Pinpoint the cell where the given text exists, returning its [x, y] midpoint coordinate. 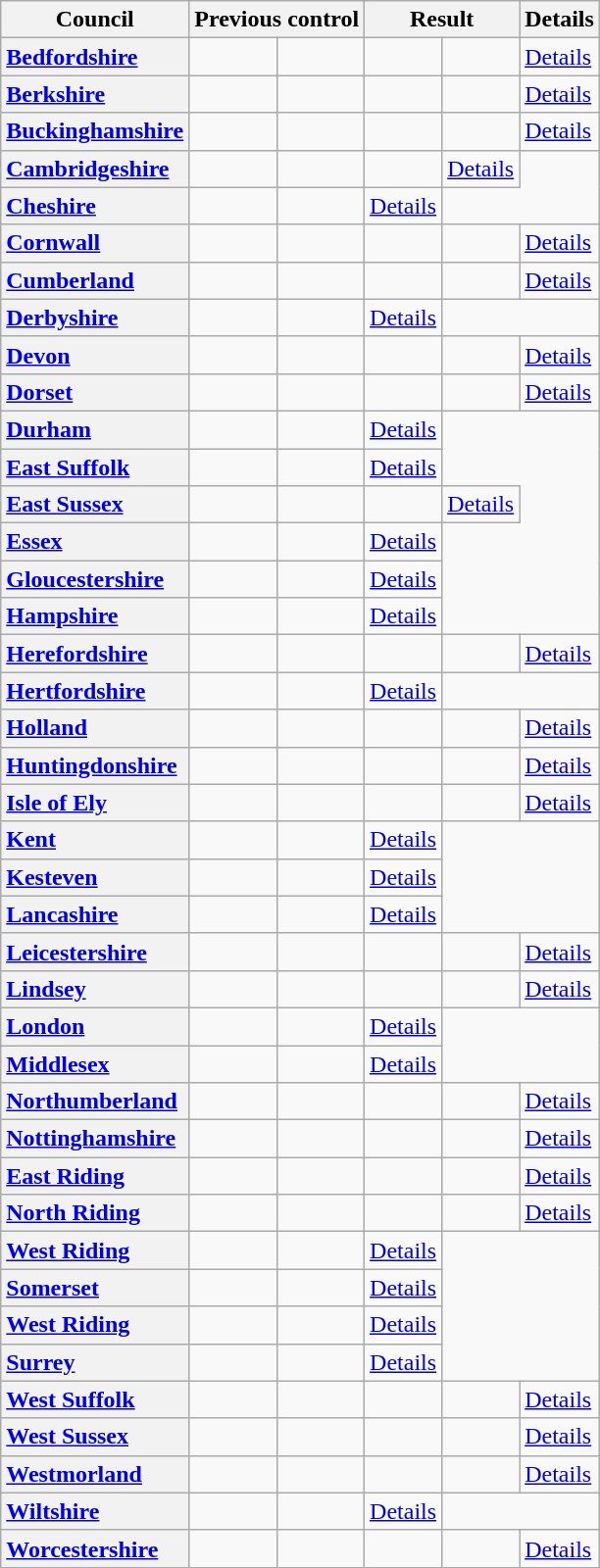
London [95, 1026]
Somerset [95, 1288]
Cambridgeshire [95, 169]
Middlesex [95, 1063]
Huntingdonshire [95, 765]
Result [442, 20]
Wiltshire [95, 1511]
East Riding [95, 1176]
Dorset [95, 392]
Lancashire [95, 914]
Westmorland [95, 1474]
West Suffolk [95, 1399]
Essex [95, 542]
Durham [95, 429]
Surrey [95, 1362]
Council [95, 20]
Worcestershire [95, 1548]
Previous control [276, 20]
West Sussex [95, 1437]
East Sussex [95, 505]
Gloucestershire [95, 579]
Nottinghamshire [95, 1139]
Lindsey [95, 989]
Buckinghamshire [95, 131]
Hertfordshire [95, 691]
Devon [95, 355]
Kesteven [95, 877]
Leicestershire [95, 952]
Cheshire [95, 206]
Holland [95, 728]
Cornwall [95, 243]
Berkshire [95, 94]
East Suffolk [95, 467]
Bedfordshire [95, 57]
Herefordshire [95, 654]
Kent [95, 840]
Northumberland [95, 1102]
Hampshire [95, 616]
Cumberland [95, 280]
Derbyshire [95, 318]
North Riding [95, 1213]
Isle of Ely [95, 803]
